For the text-containing cell, return its midpoint in [X, Y] coordinate format. 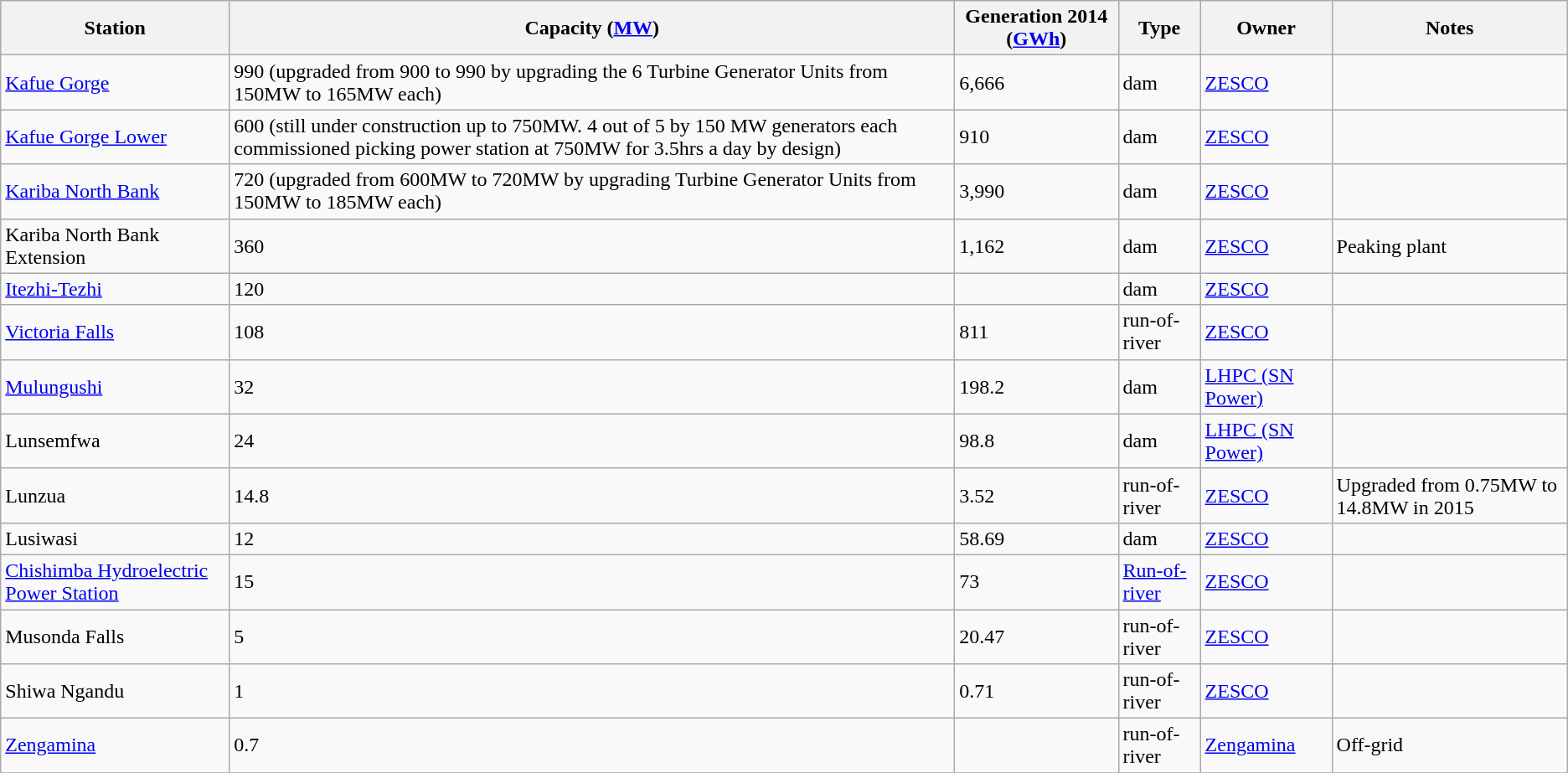
198.2 [1037, 387]
Kariba North Bank [116, 191]
5 [592, 636]
1,162 [1037, 246]
Mulungushi [116, 387]
12 [592, 539]
Kafue Gorge Lower [116, 137]
Itezhi-Tezhi [116, 289]
Musonda Falls [116, 636]
990 (upgraded from 900 to 990 by upgrading the 6 Turbine Generator Units from 150MW to 165MW each) [592, 82]
14.8 [592, 496]
Chishimba Hydroelectric Power Station [116, 581]
Run-of-river [1159, 581]
Upgraded from 0.75MW to 14.8MW in 2015 [1449, 496]
720 (upgraded from 600MW to 720MW by upgrading Turbine Generator Units from 150MW to 185MW each) [592, 191]
20.47 [1037, 636]
Capacity (MW) [592, 28]
73 [1037, 581]
Type [1159, 28]
0.71 [1037, 692]
Generation 2014 (GWh) [1037, 28]
Kafue Gorge [116, 82]
1 [592, 692]
Victoria Falls [116, 332]
98.8 [1037, 441]
811 [1037, 332]
3,990 [1037, 191]
0.7 [592, 745]
Shiwa Ngandu [116, 692]
Station [116, 28]
Lunzua [116, 496]
Notes [1449, 28]
Lunsemfwa [116, 441]
120 [592, 289]
15 [592, 581]
Peaking plant [1449, 246]
58.69 [1037, 539]
910 [1037, 137]
32 [592, 387]
6,666 [1037, 82]
24 [592, 441]
Owner [1266, 28]
Kariba North Bank Extension [116, 246]
Off-grid [1449, 745]
360 [592, 246]
3.52 [1037, 496]
108 [592, 332]
Lusiwasi [116, 539]
